Identify which cell holds the provided text, then report its [X, Y] central coordinate. 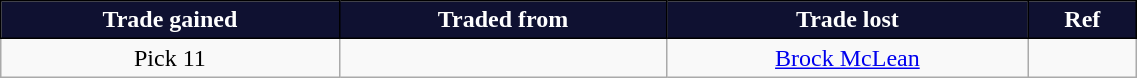
Ref [1082, 20]
Trade lost [848, 20]
Traded from [503, 20]
Trade gained [170, 20]
Brock McLean [848, 58]
Pick 11 [170, 58]
